Scan for the cell matching the given text and deliver its [X, Y] coordinate at center. 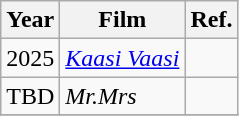
2025 [30, 58]
Mr.Mrs [122, 96]
Kaasi Vaasi [122, 58]
Ref. [212, 20]
Year [30, 20]
TBD [30, 96]
Film [122, 20]
